Capture the cell that displays the provided text and extract its [x, y] central coordinate. 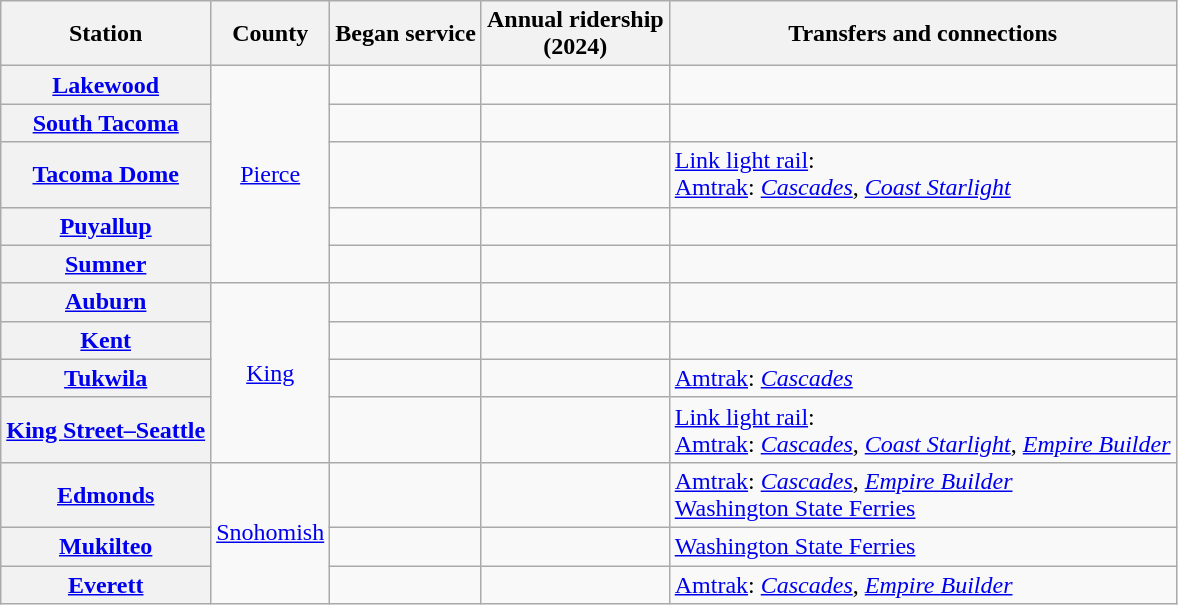
Amtrak: Cascades, Empire Builder Washington State Ferries [922, 494]
Mukilteo [106, 546]
Auburn [106, 302]
Kent [106, 340]
Sumner [106, 264]
Amtrak: Cascades, Empire Builder [922, 585]
Edmonds [106, 494]
Station [106, 34]
Puyallup [106, 226]
King [270, 372]
Tacoma Dome [106, 174]
King Street–Seattle [106, 430]
Washington State Ferries [922, 546]
Transfers and connections [922, 34]
Link light rail: Amtrak: Cascades, Coast Starlight, Empire Builder [922, 430]
Annual ridership(2024) [575, 34]
South Tacoma [106, 123]
County [270, 34]
Began service [406, 34]
Tukwila [106, 378]
Pierce [270, 174]
Snohomish [270, 532]
Link light rail: Amtrak: Cascades, Coast Starlight [922, 174]
Lakewood [106, 85]
Amtrak: Cascades [922, 378]
Everett [106, 585]
